Locate the cell with the specified text and output its [x, y] center coordinate. 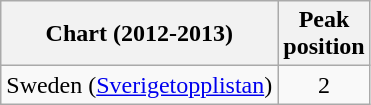
2 [324, 85]
Peakposition [324, 34]
Sweden (Sverigetopplistan) [140, 85]
Chart (2012-2013) [140, 34]
